Find where the given text appears and provide that cell's center as (X, Y) coordinate. 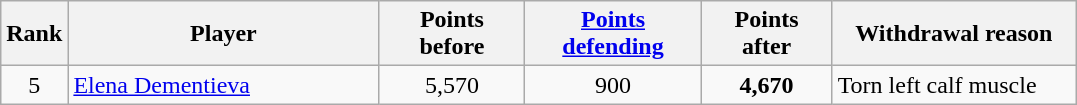
4,670 (766, 85)
5 (34, 85)
Points defending (613, 34)
Withdrawal reason (954, 34)
Torn left calf muscle (954, 85)
Elena Dementieva (224, 85)
Points after (766, 34)
Points before (452, 34)
Player (224, 34)
Rank (34, 34)
5,570 (452, 85)
900 (613, 85)
